Scan for the cell matching the given text and deliver its (x, y) coordinate at center. 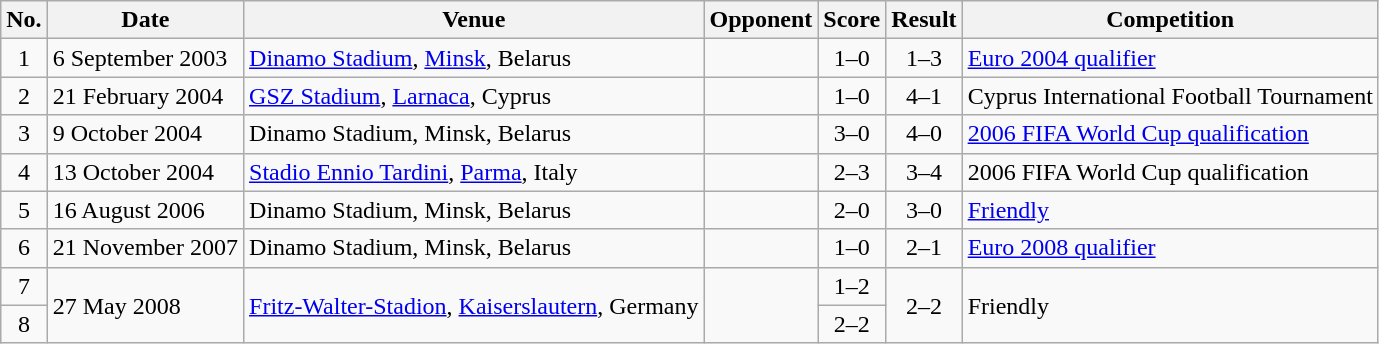
5 (24, 210)
GSZ Stadium, Larnaca, Cyprus (474, 96)
8 (24, 324)
Date (145, 20)
3–4 (924, 172)
Competition (1170, 20)
Euro 2004 qualifier (1170, 58)
27 May 2008 (145, 305)
Venue (474, 20)
21 November 2007 (145, 248)
21 February 2004 (145, 96)
Result (924, 20)
6 September 2003 (145, 58)
Score (852, 20)
2 (24, 96)
No. (24, 20)
16 August 2006 (145, 210)
Opponent (761, 20)
1–3 (924, 58)
7 (24, 286)
Euro 2008 qualifier (1170, 248)
4–0 (924, 134)
Cyprus International Football Tournament (1170, 96)
1 (24, 58)
3 (24, 134)
2–0 (852, 210)
4 (24, 172)
13 October 2004 (145, 172)
Stadio Ennio Tardini, Parma, Italy (474, 172)
9 October 2004 (145, 134)
4–1 (924, 96)
Fritz-Walter-Stadion, Kaiserslautern, Germany (474, 305)
2–1 (924, 248)
1–2 (852, 286)
2–3 (852, 172)
6 (24, 248)
